Output the [X, Y] coordinate of the center of the cell containing the given text.  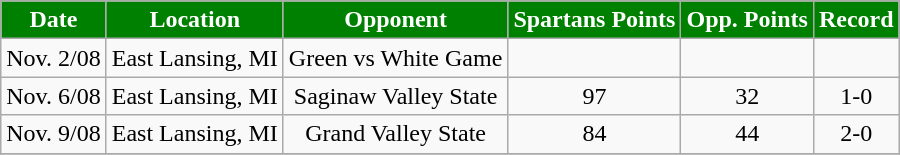
Nov. 6/08 [54, 96]
Date [54, 20]
Green vs White Game [396, 58]
1-0 [856, 96]
Spartans Points [594, 20]
32 [747, 96]
Location [194, 20]
97 [594, 96]
2-0 [856, 134]
Opp. Points [747, 20]
44 [747, 134]
Saginaw Valley State [396, 96]
Nov. 9/08 [54, 134]
Grand Valley State [396, 134]
Nov. 2/08 [54, 58]
Record [856, 20]
Opponent [396, 20]
84 [594, 134]
